Determine the [x, y] coordinate at the center of the cell enclosing the given text.  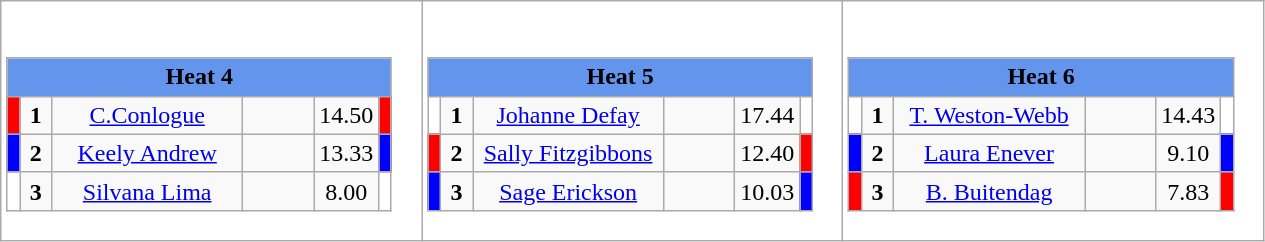
Keely Andrew [148, 153]
Sally Fitzgibbons [568, 153]
Heat 6 1 T. Weston-Webb 14.43 2 Laura Enever 9.10 3 B. Buitendag 7.83 [1054, 121]
14.43 [1188, 115]
Laura Enever [990, 153]
Sage Erickson [568, 191]
Silvana Lima [148, 191]
T. Weston-Webb [990, 115]
Heat 4 [199, 77]
12.40 [768, 153]
7.83 [1188, 191]
13.33 [346, 153]
C.Conlogue [148, 115]
Heat 6 [1041, 77]
Heat 4 1 C.Conlogue 14.50 2 Keely Andrew 13.33 3 Silvana Lima 8.00 [212, 121]
B. Buitendag [990, 191]
17.44 [768, 115]
9.10 [1188, 153]
8.00 [346, 191]
10.03 [768, 191]
Johanne Defay [568, 115]
Heat 5 [620, 77]
14.50 [346, 115]
Heat 5 1 Johanne Defay 17.44 2 Sally Fitzgibbons 12.40 3 Sage Erickson 10.03 [632, 121]
